From the cell containing the given text, extract its center point as [X, Y] coordinate. 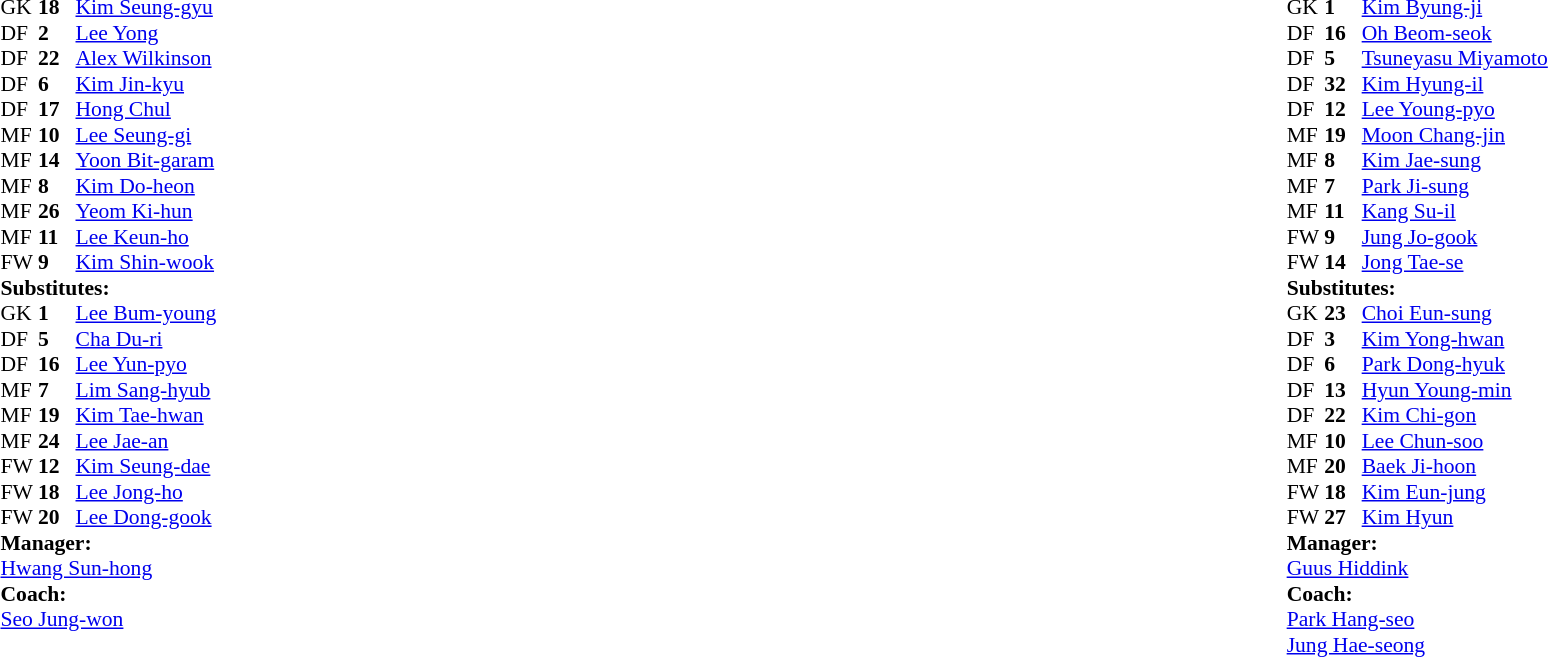
Kim Yong-hwan [1455, 339]
13 [1343, 390]
17 [57, 109]
1 [57, 313]
27 [1343, 517]
Kang Su-il [1455, 211]
Hyun Young-min [1455, 390]
Alex Wilkinson [146, 59]
Park Hang-seo [1418, 619]
Lee Jong-ho [146, 492]
Tsuneyasu Miyamoto [1455, 59]
Lee Bum-young [146, 313]
Lee Jae-an [146, 441]
24 [57, 441]
Hong Chul [146, 109]
Hwang Sun-hong [108, 569]
Kim Do-heon [146, 186]
Lee Seung-gi [146, 135]
Kim Shin-wook [146, 263]
Lee Dong-gook [146, 517]
Park Dong-hyuk [1455, 365]
Jong Tae-se [1455, 263]
Lee Chun-soo [1455, 441]
Jung Jo-gook [1455, 237]
Kim Jin-kyu [146, 84]
Guus Hiddink [1418, 569]
Kim Hyun [1455, 517]
Kim Hyung-il [1455, 84]
Lee Keun-ho [146, 237]
Kim Seung-dae [146, 467]
2 [57, 33]
Lee Yong [146, 33]
Lee Yun-pyo [146, 365]
32 [1343, 84]
3 [1343, 339]
Lee Young-pyo [1455, 109]
23 [1343, 313]
Kim Chi-gon [1455, 415]
Cha Du-ri [146, 339]
Kim Jae-sung [1455, 161]
Lim Sang-hyub [146, 390]
Baek Ji-hoon [1455, 467]
26 [57, 211]
Yeom Ki-hun [146, 211]
Yoon Bit-garam [146, 161]
Seo Jung-won [108, 619]
Moon Chang-jin [1455, 135]
Kim Tae-hwan [146, 415]
Choi Eun-sung [1455, 313]
Park Ji-sung [1455, 186]
Oh Beom-seok [1455, 33]
Kim Eun-jung [1455, 492]
